Extract the (x, y) coordinate from the center of the cell holding the provided text.  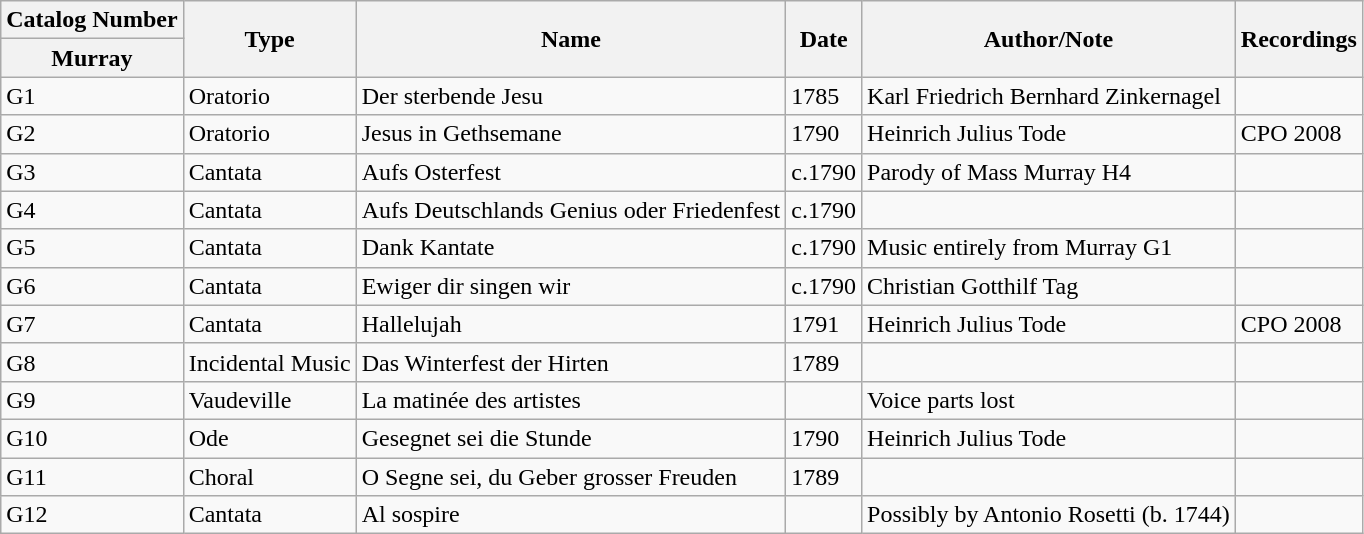
G6 (92, 286)
Dank Kantate (571, 248)
G1 (92, 96)
Aufs Deutschlands Genius oder Friedenfest (571, 210)
G9 (92, 400)
Incidental Music (270, 362)
Al sospire (571, 515)
Choral (270, 477)
G12 (92, 515)
Vaudeville (270, 400)
G4 (92, 210)
Possibly by Antonio Rosetti (b. 1744) (1049, 515)
Author/Note (1049, 39)
G11 (92, 477)
G5 (92, 248)
Music entirely from Murray G1 (1049, 248)
Hallelujah (571, 324)
G10 (92, 438)
Catalog Number (92, 20)
G2 (92, 134)
La matinée des artistes (571, 400)
Ewiger dir singen wir (571, 286)
1791 (824, 324)
Gesegnet sei die Stunde (571, 438)
Der sterbende Jesu (571, 96)
Murray (92, 58)
Recordings (1298, 39)
G7 (92, 324)
Type (270, 39)
Voice parts lost (1049, 400)
G8 (92, 362)
Date (824, 39)
Name (571, 39)
Christian Gotthilf Tag (1049, 286)
1785 (824, 96)
Jesus in Gethsemane (571, 134)
Ode (270, 438)
O Segne sei, du Geber grosser Freuden (571, 477)
G3 (92, 172)
Karl Friedrich Bernhard Zinkernagel (1049, 96)
Parody of Mass Murray H4 (1049, 172)
Das Winterfest der Hirten (571, 362)
Aufs Osterfest (571, 172)
